Provide the (X, Y) coordinate of the cell's center where the given text is located.  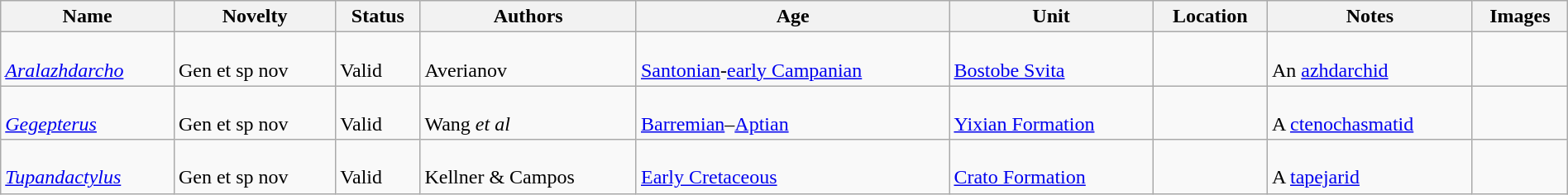
Age (792, 17)
Yixian Formation (1051, 112)
Santonian-early Campanian (792, 59)
Averianov (528, 59)
Gegepterus (88, 112)
Crato Formation (1051, 167)
A ctenochasmatid (1370, 112)
Name (88, 17)
Wang et al (528, 112)
Kellner & Campos (528, 167)
Early Cretaceous (792, 167)
Status (378, 17)
Authors (528, 17)
Unit (1051, 17)
Barremian–Aptian (792, 112)
Tupandactylus (88, 167)
Location (1210, 17)
Novelty (255, 17)
Images (1520, 17)
A tapejarid (1370, 167)
An azhdarchid (1370, 59)
Aralazhdarcho (88, 59)
Bostobe Svita (1051, 59)
Notes (1370, 17)
